Detect which cell encompasses the target text, then output its (X, Y) center coordinate. 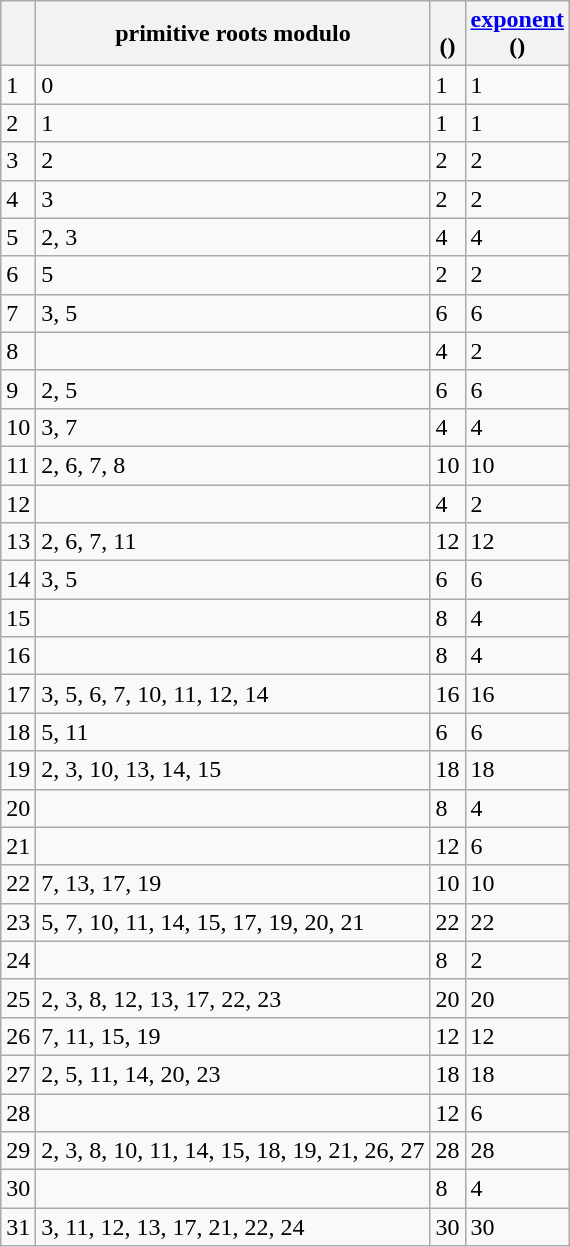
7 (18, 313)
26 (18, 1036)
2, 3, 8, 12, 13, 17, 22, 23 (233, 998)
24 (18, 960)
7, 11, 15, 19 (233, 1036)
11 (18, 465)
31 (18, 1227)
exponent() (517, 34)
2, 3 (233, 237)
15 (18, 618)
() (448, 34)
9 (18, 389)
7, 13, 17, 19 (233, 884)
2, 6, 7, 11 (233, 542)
17 (18, 694)
29 (18, 1151)
3, 7 (233, 427)
2, 6, 7, 8 (233, 465)
2, 5, 11, 14, 20, 23 (233, 1074)
13 (18, 542)
2, 3, 8, 10, 11, 14, 15, 18, 19, 21, 26, 27 (233, 1151)
5, 7, 10, 11, 14, 15, 17, 19, 20, 21 (233, 922)
14 (18, 580)
25 (18, 998)
27 (18, 1074)
2, 3, 10, 13, 14, 15 (233, 770)
2, 5 (233, 389)
0 (233, 85)
21 (18, 846)
23 (18, 922)
19 (18, 770)
primitive roots modulo (233, 34)
3, 11, 12, 13, 17, 21, 22, 24 (233, 1227)
3, 5, 6, 7, 10, 11, 12, 14 (233, 694)
5, 11 (233, 732)
